Capture the cell that displays the provided text and extract its (X, Y) central coordinate. 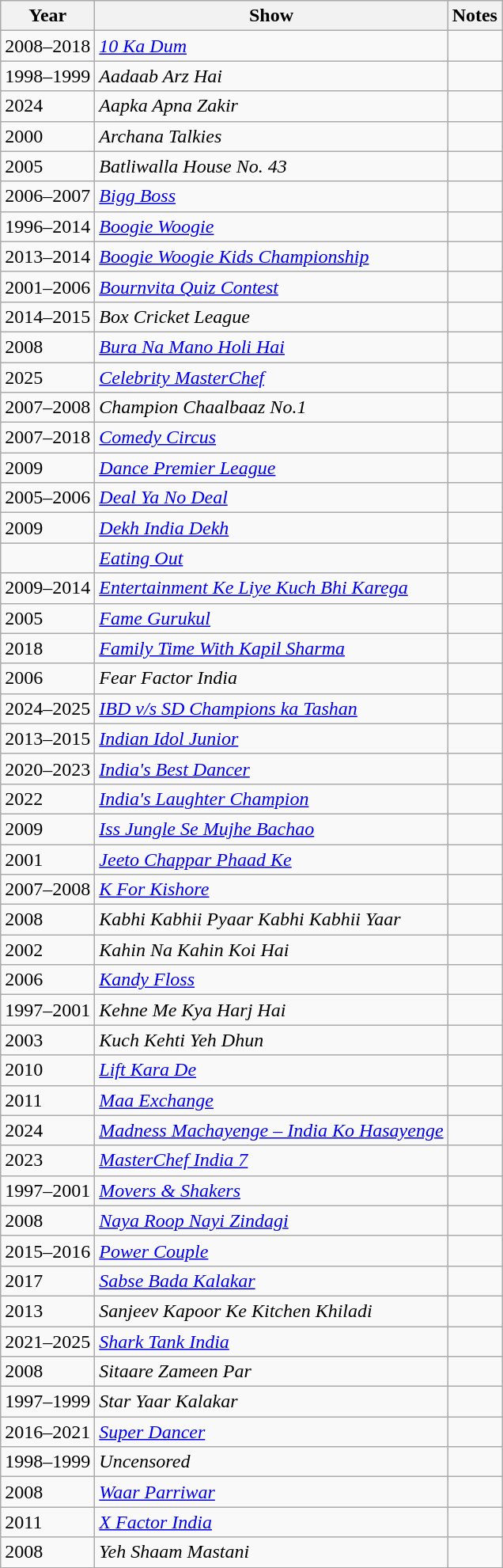
Kahin Na Kahin Koi Hai (271, 950)
Star Yaar Kalakar (271, 1402)
2002 (47, 950)
Iss Jungle Se Mujhe Bachao (271, 829)
Deal Ya No Deal (271, 498)
Aadaab Arz Hai (271, 76)
2018 (47, 648)
Bournvita Quiz Contest (271, 287)
Bura Na Mano Holi Hai (271, 347)
K For Kishore (271, 890)
X Factor India (271, 1522)
2007–2018 (47, 438)
Jeeto Chappar Phaad Ke (271, 859)
Super Dancer (271, 1432)
Movers & Shakers (271, 1190)
2014–2015 (47, 317)
2023 (47, 1160)
Champion Chaalbaaz No.1 (271, 408)
2022 (47, 799)
Indian Idol Junior (271, 738)
2000 (47, 136)
10 Ka Dum (271, 46)
Sabse Bada Kalakar (271, 1281)
2021–2025 (47, 1342)
Waar Parriwar (271, 1492)
Kehne Me Kya Harj Hai (271, 1010)
MasterChef India 7 (271, 1160)
Sanjeev Kapoor Ke Kitchen Khiladi (271, 1311)
Uncensored (271, 1462)
Madness Machayenge – India Ko Hasayenge (271, 1130)
Shark Tank India (271, 1342)
Box Cricket League (271, 317)
Bigg Boss (271, 196)
2001 (47, 859)
2001–2006 (47, 287)
Kuch Kehti Yeh Dhun (271, 1040)
Celebrity MasterChef (271, 378)
Year (47, 16)
Kandy Floss (271, 980)
2024–2025 (47, 708)
Family Time With Kapil Sharma (271, 648)
2008–2018 (47, 46)
Show (271, 16)
India's Best Dancer (271, 769)
Yeh Shaam Mastani (271, 1552)
Comedy Circus (271, 438)
Dekh India Dekh (271, 528)
Batliwalla House No. 43 (271, 166)
2015–2016 (47, 1251)
1997–1999 (47, 1402)
India's Laughter Champion (271, 799)
2006–2007 (47, 196)
Maa Exchange (271, 1100)
Fame Gurukul (271, 618)
Archana Talkies (271, 136)
Entertainment Ke Liye Kuch Bhi Karega (271, 588)
Eating Out (271, 558)
IBD v/s SD Champions ka Tashan (271, 708)
2003 (47, 1040)
2016–2021 (47, 1432)
2010 (47, 1070)
Boogie Woogie Kids Championship (271, 256)
Power Couple (271, 1251)
Lift Kara De (271, 1070)
Naya Roop Nayi Zindagi (271, 1221)
2017 (47, 1281)
2013–2014 (47, 256)
Boogie Woogie (271, 226)
Notes (475, 16)
Dance Premier League (271, 468)
Sitaare Zameen Par (271, 1372)
2013–2015 (47, 738)
Aapka Apna Zakir (271, 106)
2025 (47, 378)
2009–2014 (47, 588)
2020–2023 (47, 769)
1996–2014 (47, 226)
Fear Factor India (271, 678)
2005–2006 (47, 498)
Kabhi Kabhii Pyaar Kabhi Kabhii Yaar (271, 920)
2013 (47, 1311)
